Locate the cell with the specified text and output its (X, Y) center coordinate. 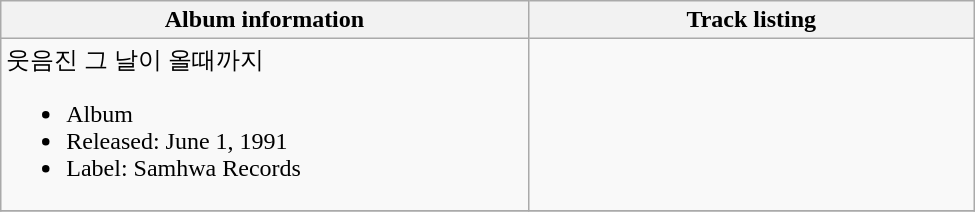
Album information (264, 20)
웃음진 그 날이 올때까지AlbumReleased: June 1, 1991Label: Samhwa Records (264, 125)
Track listing (751, 20)
